Return the [X, Y] coordinate for the center point of the cell that contains the specified text.  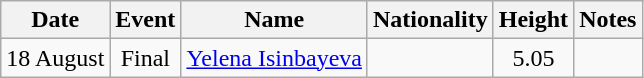
Notes [608, 20]
18 August [56, 58]
Yelena Isinbayeva [274, 58]
Nationality [430, 20]
5.05 [533, 58]
Name [274, 20]
Final [146, 58]
Height [533, 20]
Date [56, 20]
Event [146, 20]
